Determine the (x, y) coordinate at the center of the cell enclosing the given text.  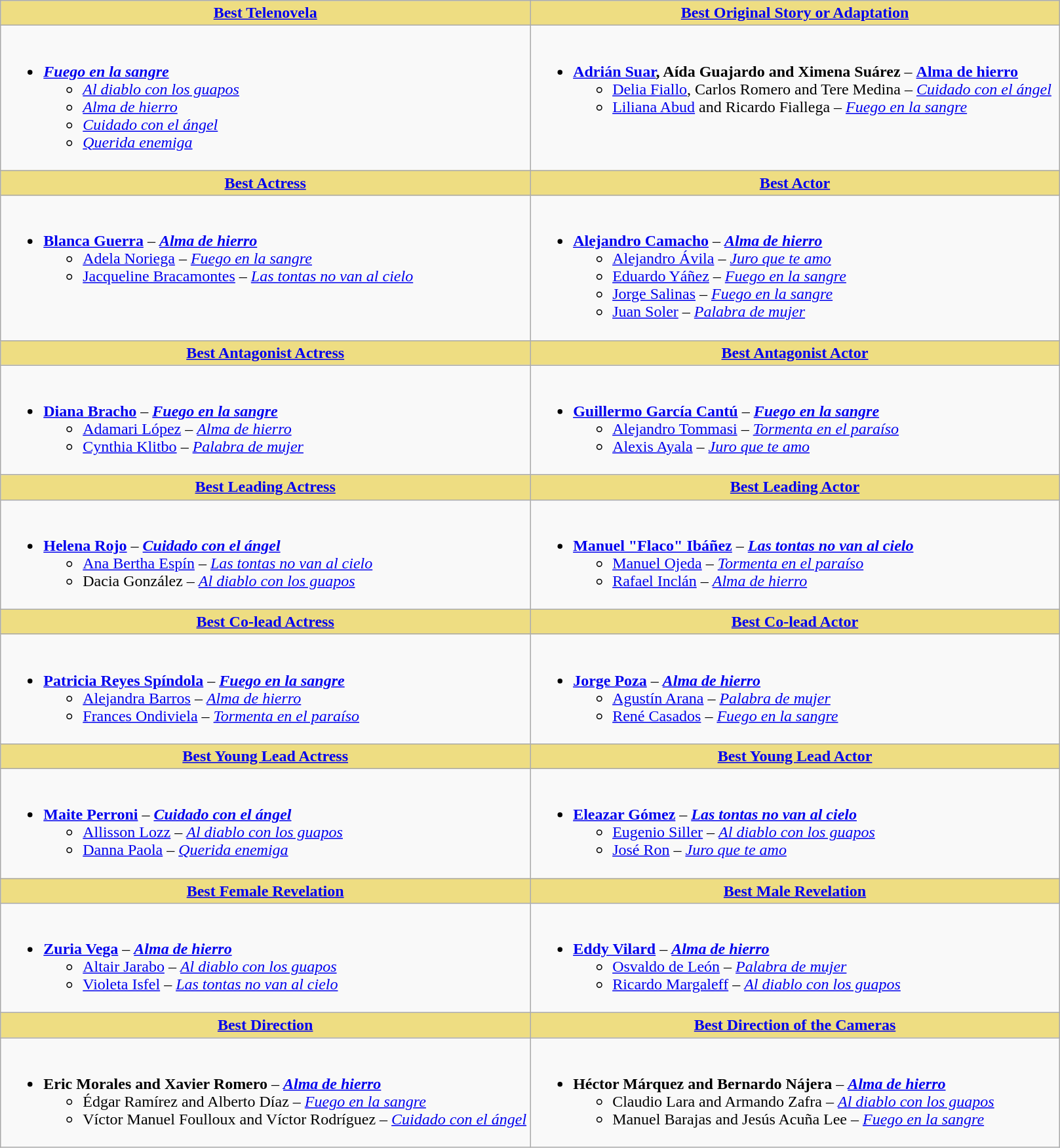
Maite Perroni – Cuidado con el ángelAllisson Lozz – Al diablo con los guaposDanna Paola – Querida enemiga (265, 823)
Best Direction of the Cameras (795, 1025)
Best Female Revelation (265, 891)
Best Male Revelation (795, 891)
Best Co-lead Actress (265, 622)
Fuego en la sangreAl diablo con los guaposAlma de hierroCuidado con el ángelQuerida enemiga (265, 98)
Best Young Lead Actress (265, 756)
Eleazar Gómez – Las tontas no van al cieloEugenio Siller – Al diablo con los guaposJosé Ron – Juro que te amo (795, 823)
Best Co-lead Actor (795, 622)
Helena Rojo – Cuidado con el ángelAna Bertha Espín – Las tontas no van al cieloDacia González – Al diablo con los guapos (265, 555)
Eddy Vilard – Alma de hierroOsvaldo de León – Palabra de mujerRicardo Margaleff – Al diablo con los guapos (795, 959)
Best Young Lead Actor (795, 756)
Diana Bracho – Fuego en la sangreAdamari López – Alma de hierroCynthia Klitbo – Palabra de mujer (265, 420)
Best Antagonist Actor (795, 353)
Manuel "Flaco" Ibáñez – Las tontas no van al cieloManuel Ojeda – Tormenta en el paraísoRafael Inclán – Alma de hierro (795, 555)
Best Actor (795, 183)
Best Original Story or Adaptation (795, 13)
Best Antagonist Actress (265, 353)
Best Actress (265, 183)
Guillermo García Cantú – Fuego en la sangreAlejandro Tommasi – Tormenta en el paraísoAlexis Ayala – Juro que te amo (795, 420)
Patricia Reyes Spíndola – Fuego en la sangreAlejandra Barros – Alma de hierroFrances Ondiviela – Tormenta en el paraíso (265, 688)
Best Leading Actor (795, 487)
Best Leading Actress (265, 487)
Blanca Guerra – Alma de hierroAdela Noriega – Fuego en la sangreJacqueline Bracamontes – Las tontas no van al cielo (265, 267)
Best Telenovela (265, 13)
Best Direction (265, 1025)
Zuria Vega – Alma de hierroAltair Jarabo – Al diablo con los guaposVioleta Isfel – Las tontas no van al cielo (265, 959)
Jorge Poza – Alma de hierroAgustín Arana – Palabra de mujerRené Casados – Fuego en la sangre (795, 688)
